Extract the (x, y) coordinate from the center of the cell holding the provided text.  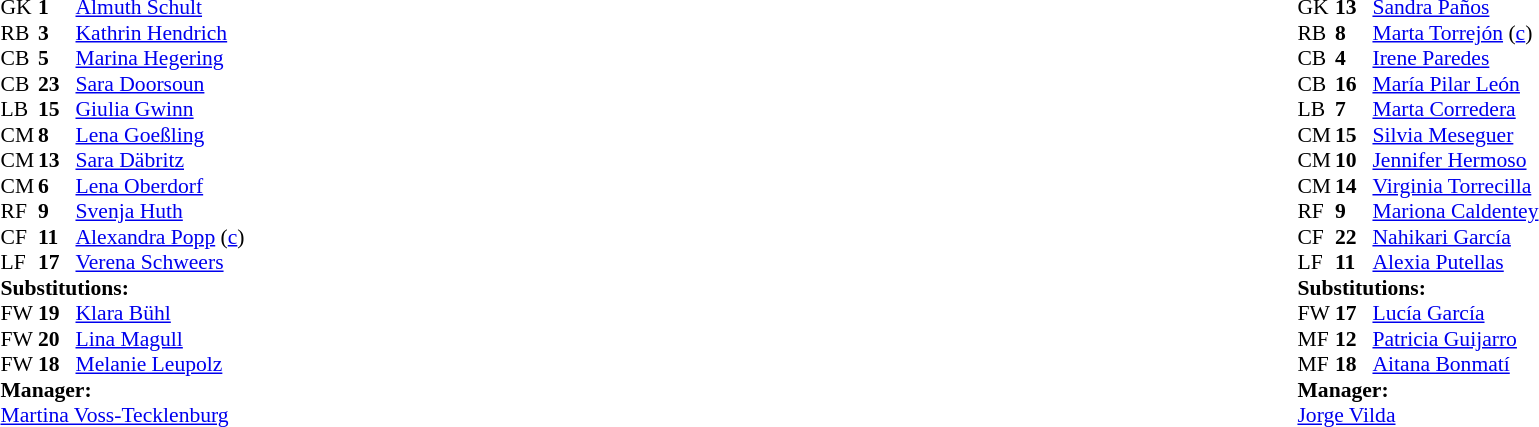
7 (1354, 109)
Giulia Gwinn (160, 109)
Verena Schweers (160, 263)
6 (57, 186)
Svenja Huth (160, 211)
Sara Doorsoun (160, 84)
Silvia Meseguer (1455, 135)
22 (1354, 237)
María Pilar León (1455, 84)
Mariona Caldentey (1455, 211)
Alexia Putellas (1455, 263)
5 (57, 59)
4 (1354, 59)
12 (1354, 339)
Nahikari García (1455, 237)
20 (57, 339)
Marta Torrejón (c) (1455, 33)
Sara Däbritz (160, 161)
13 (57, 161)
Alexandra Popp (c) (160, 237)
Irene Paredes (1455, 59)
Lena Oberdorf (160, 186)
Aitana Bonmatí (1455, 365)
Lena Goeßling (160, 135)
Lucía García (1455, 313)
3 (57, 33)
10 (1354, 161)
23 (57, 84)
16 (1354, 84)
14 (1354, 186)
Lina Magull (160, 339)
Melanie Leupolz (160, 365)
Jennifer Hermoso (1455, 161)
Virginia Torrecilla (1455, 186)
Patricia Guijarro (1455, 339)
Klara Bühl (160, 313)
Marta Corredera (1455, 109)
19 (57, 313)
Kathrin Hendrich (160, 33)
Marina Hegering (160, 59)
